Pinpoint the cell where the given text exists, returning its (x, y) midpoint coordinate. 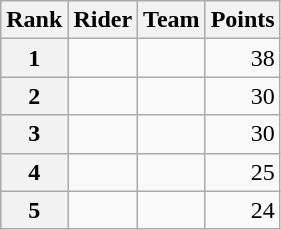
25 (242, 172)
24 (242, 210)
38 (242, 58)
5 (34, 210)
Team (172, 20)
3 (34, 134)
2 (34, 96)
Points (242, 20)
Rank (34, 20)
1 (34, 58)
4 (34, 172)
Rider (103, 20)
